Determine the [x, y] coordinate at the center of the cell enclosing the given text.  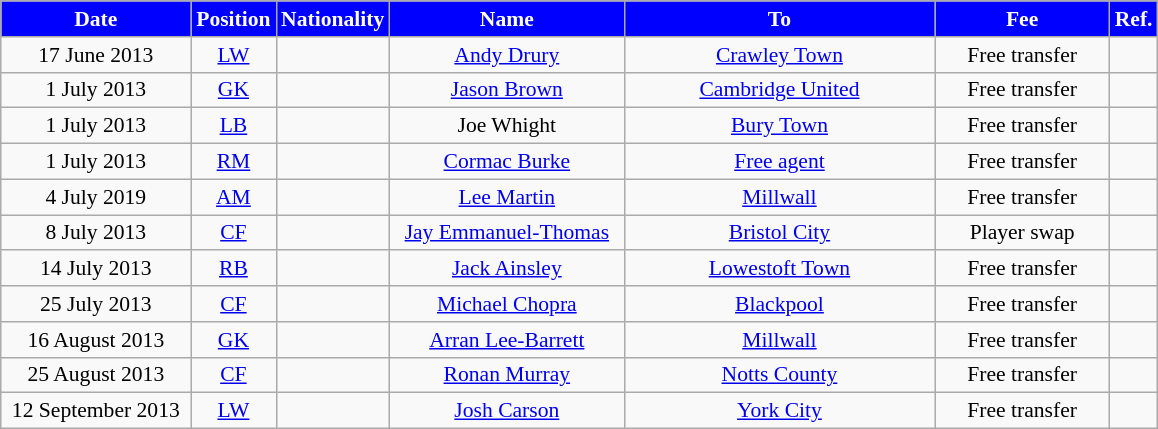
RB [234, 269]
RM [234, 162]
Cormac Burke [506, 162]
Lowestoft Town [779, 269]
14 July 2013 [96, 269]
Arran Lee-Barrett [506, 340]
AM [234, 197]
Position [234, 19]
Ronan Murray [506, 375]
16 August 2013 [96, 340]
York City [779, 411]
Lee Martin [506, 197]
Josh Carson [506, 411]
17 June 2013 [96, 55]
4 July 2019 [96, 197]
Name [506, 19]
Jack Ainsley [506, 269]
Fee [1022, 19]
25 July 2013 [96, 304]
Jay Emmanuel-Thomas [506, 233]
Bury Town [779, 126]
Andy Drury [506, 55]
LB [234, 126]
8 July 2013 [96, 233]
Blackpool [779, 304]
Player swap [1022, 233]
Ref. [1134, 19]
Nationality [332, 19]
Bristol City [779, 233]
Joe Whight [506, 126]
Michael Chopra [506, 304]
25 August 2013 [96, 375]
Crawley Town [779, 55]
12 September 2013 [96, 411]
To [779, 19]
Jason Brown [506, 90]
Free agent [779, 162]
Date [96, 19]
Cambridge United [779, 90]
Notts County [779, 375]
